Search for the cell housing the specified text and yield its [x, y] center coordinate. 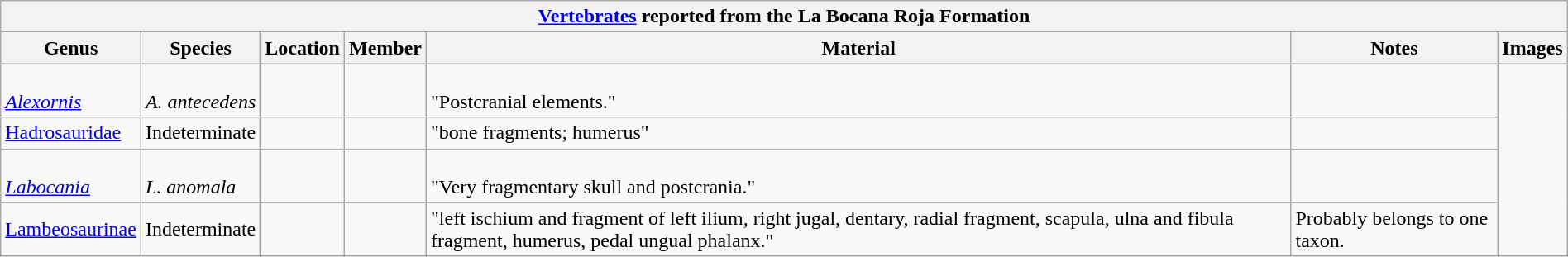
"left ischium and fragment of left ilium, right jugal, dentary, radial fragment, scapula, ulna and fibula fragment, humerus, pedal ungual phalanx." [858, 230]
Images [1532, 48]
Labocania [71, 175]
A. antecedens [200, 91]
Location [303, 48]
"Very fragmentary skull and postcrania." [858, 175]
Hadrosauridae [71, 133]
Species [200, 48]
Material [858, 48]
Probably belongs to one taxon. [1394, 230]
Notes [1394, 48]
"bone fragments; humerus" [858, 133]
"Postcranial elements." [858, 91]
Lambeosaurinae [71, 230]
Alexornis [71, 91]
Genus [71, 48]
L. anomala [200, 175]
Vertebrates reported from the La Bocana Roja Formation [784, 17]
Member [385, 48]
